Return the [x, y] coordinate for the center point of the cell that contains the specified text.  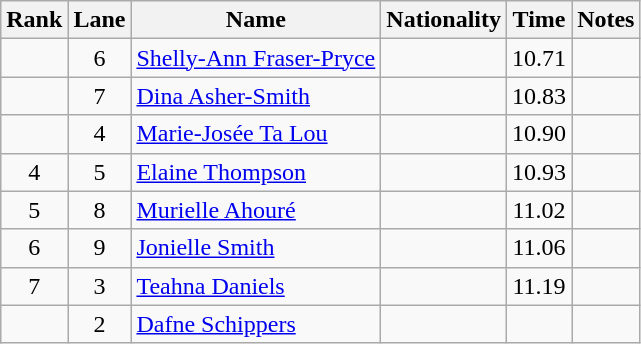
Nationality [444, 20]
10.90 [540, 134]
11.19 [540, 286]
Dafne Schippers [256, 324]
Elaine Thompson [256, 172]
10.83 [540, 96]
Marie-Josée Ta Lou [256, 134]
Murielle Ahouré [256, 210]
9 [100, 248]
3 [100, 286]
Time [540, 20]
11.02 [540, 210]
8 [100, 210]
Dina Asher-Smith [256, 96]
Rank [34, 20]
Jonielle Smith [256, 248]
Notes [606, 20]
Name [256, 20]
Shelly-Ann Fraser-Pryce [256, 58]
10.71 [540, 58]
2 [100, 324]
10.93 [540, 172]
Teahna Daniels [256, 286]
Lane [100, 20]
11.06 [540, 248]
